Search for the cell housing the specified text and yield its (X, Y) center coordinate. 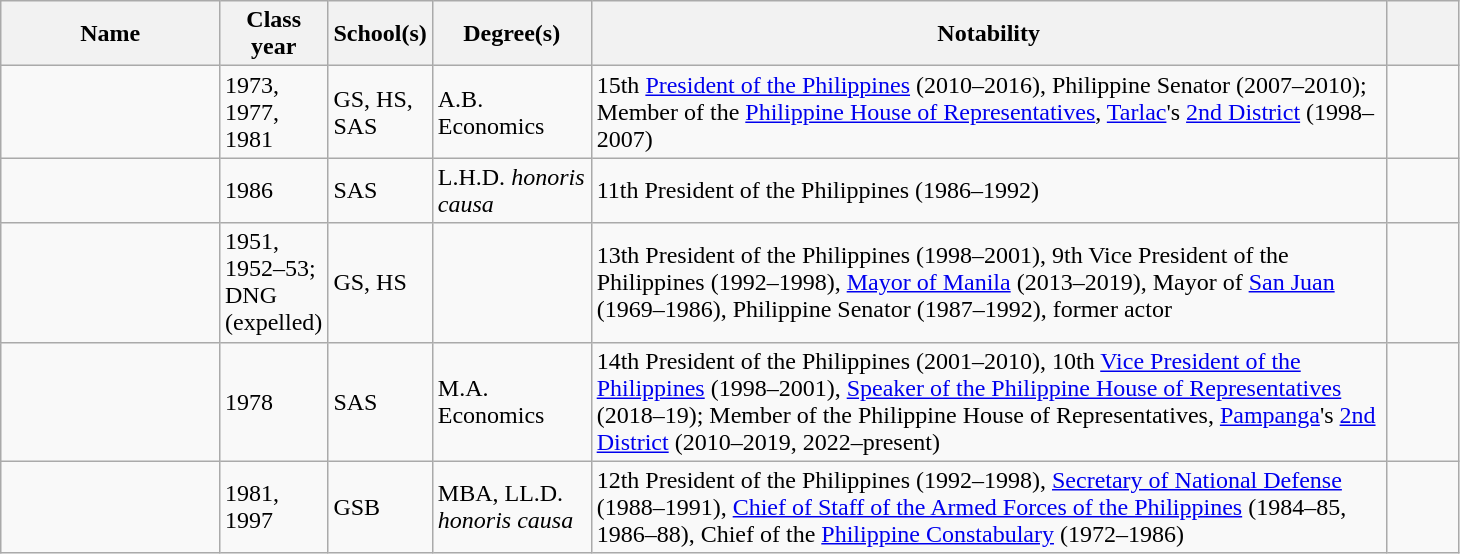
MBA, LL.D. honoris causa (512, 507)
Degree(s) (512, 34)
GSB (380, 507)
A.B. Economics (512, 112)
Name (110, 34)
1951, 1952–53; DNG (expelled) (273, 282)
M.A. Economics (512, 402)
1978 (273, 402)
1981, 1997 (273, 507)
Notability (988, 34)
L.H.D. honoris causa (512, 190)
1986 (273, 190)
School(s) (380, 34)
Class year (273, 34)
1973, 1977, 1981 (273, 112)
11th President of the Philippines (1986–1992) (988, 190)
GS, HS (380, 282)
GS, HS, SAS (380, 112)
